Determine the [X, Y] coordinate at the center of the cell enclosing the given text.  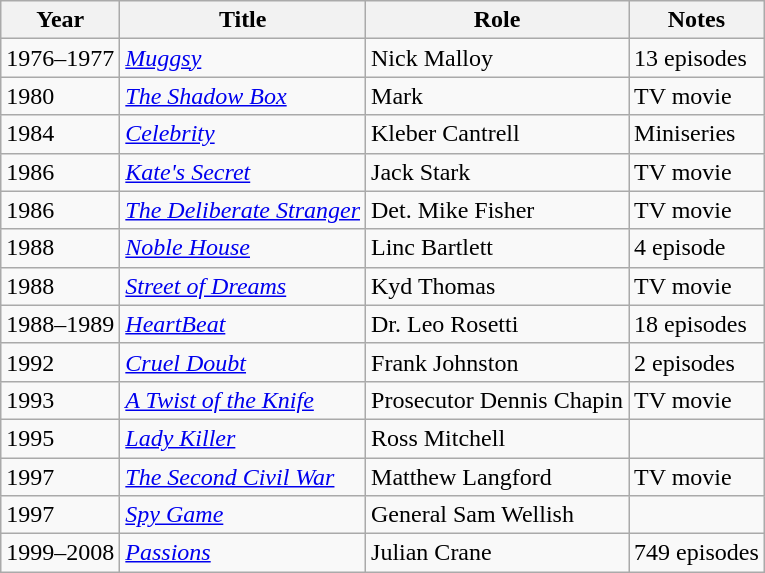
Julian Crane [498, 553]
Role [498, 20]
Noble House [243, 248]
Prosecutor Dennis Chapin [498, 400]
General Sam Wellish [498, 515]
A Twist of the Knife [243, 400]
The Second Civil War [243, 477]
13 episodes [697, 58]
Passions [243, 553]
Matthew Langford [498, 477]
Jack Stark [498, 172]
Dr. Leo Rosetti [498, 324]
Cruel Doubt [243, 362]
2 episodes [697, 362]
Kate's Secret [243, 172]
Celebrity [243, 134]
1980 [60, 96]
Mark [498, 96]
Notes [697, 20]
Title [243, 20]
Lady Killer [243, 438]
4 episode [697, 248]
Frank Johnston [498, 362]
Spy Game [243, 515]
1995 [60, 438]
1999–2008 [60, 553]
1993 [60, 400]
The Deliberate Stranger [243, 210]
Kyd Thomas [498, 286]
Nick Malloy [498, 58]
749 episodes [697, 553]
The Shadow Box [243, 96]
Linc Bartlett [498, 248]
Det. Mike Fisher [498, 210]
Year [60, 20]
HeartBeat [243, 324]
Ross Mitchell [498, 438]
1988–1989 [60, 324]
Muggsy [243, 58]
1976–1977 [60, 58]
18 episodes [697, 324]
1992 [60, 362]
Street of Dreams [243, 286]
Miniseries [697, 134]
Kleber Cantrell [498, 134]
1984 [60, 134]
